Determine the [X, Y] coordinate at the center of the cell enclosing the given text.  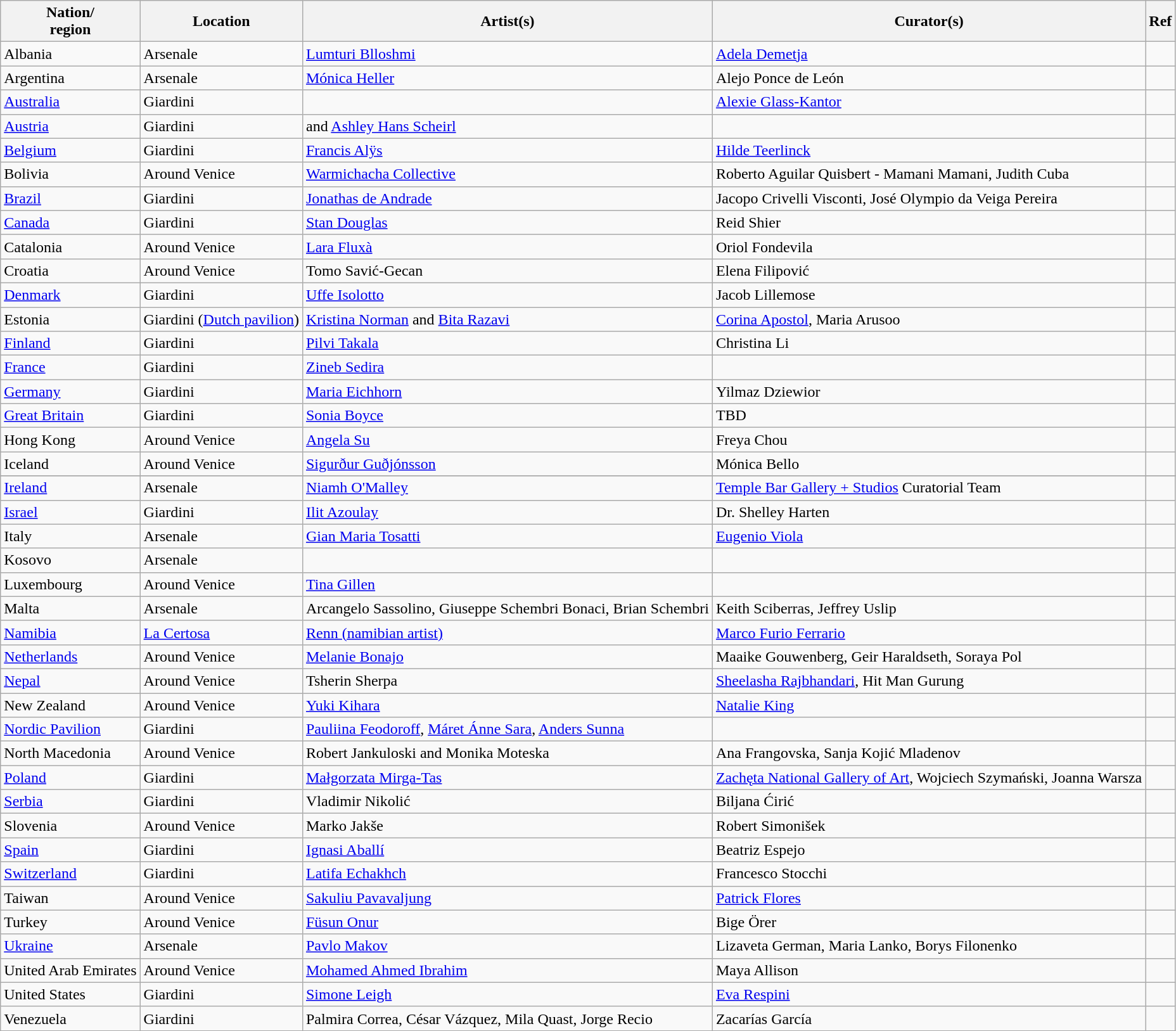
Italy [70, 536]
Austria [70, 126]
Maya Allison [929, 970]
Patrick Flores [929, 898]
Tomo Savić-Gecan [507, 271]
Zachęta National Gallery of Art, Wojciech Szymański, Joanna Warsza [929, 778]
Eugenio Viola [929, 536]
Slovenia [70, 826]
United Arab Emirates [70, 970]
Brazil [70, 198]
Uffe Isolotto [507, 295]
Bige Örer [929, 922]
Jonathas de Andrade [507, 198]
Mohamed Ahmed Ibrahim [507, 970]
Adela Demetja [929, 54]
Bolivia [70, 174]
Zacarías García [929, 1018]
Vladimir Nikolić [507, 802]
Arcangelo Sassolino, Giuseppe Schembri Bonaci, Brian Schembri [507, 608]
Marko Jakše [507, 826]
Palmira Correa, César Vázquez, Mila Quast, Jorge Recio [507, 1018]
Füsun Onur [507, 922]
Nepal [70, 681]
Melanie Bonajo [507, 656]
Canada [70, 222]
Jacopo Crivelli Visconti, José Olympio da Veiga Pereira [929, 198]
Zineb Sedira [507, 368]
Robert Simonišek [929, 826]
Alejo Ponce de León [929, 78]
Great Britain [70, 416]
TBD [929, 416]
Angela Su [507, 440]
Yilmaz Dziewior [929, 392]
Ana Frangovska, Sanja Kojić Mladenov [929, 753]
Sakuliu Pavavaljung [507, 898]
Finland [70, 343]
Francis Alÿs [507, 150]
Catalonia [70, 247]
Christina Li [929, 343]
Sonia Boyce [507, 416]
Renn (namibian artist) [507, 632]
Iceland [70, 464]
Sigurður Guðjónsson [507, 464]
Ukraine [70, 946]
Natalie King [929, 705]
Mónica Bello [929, 464]
Ignasi Aballí [507, 850]
Reid Shier [929, 222]
Mónica Heller [507, 78]
Israel [70, 512]
Warmichacha Collective [507, 174]
Lumturi Blloshmi [507, 54]
Stan Douglas [507, 222]
Giardini (Dutch pavilion) [221, 319]
Australia [70, 102]
Alexie Glass-Kantor [929, 102]
Ireland [70, 488]
Elena Filipović [929, 271]
Corina Apostol, Maria Arusoo [929, 319]
Spain [70, 850]
Pilvi Takala [507, 343]
Luxembourg [70, 584]
Beatriz Espejo [929, 850]
Eva Respini [929, 994]
Latifa Echakhch [507, 874]
Kosovo [70, 560]
Switzerland [70, 874]
Maria Eichhorn [507, 392]
and Ashley Hans Scheirl [507, 126]
Nation/region [70, 22]
Denmark [70, 295]
Jacob Lillemose [929, 295]
Hilde Teerlinck [929, 150]
Niamh O'Malley [507, 488]
Sheelasha Rajbhandari, Hit Man Gurung [929, 681]
Ref [1161, 22]
Hong Kong [70, 440]
Tina Gillen [507, 584]
Belgium [70, 150]
Temple Bar Gallery + Studios Curatorial Team [929, 488]
Gian Maria Tosatti [507, 536]
Dr. Shelley Harten [929, 512]
Tsherin Sherpa [507, 681]
Namibia [70, 632]
Curator(s) [929, 22]
Freya Chou [929, 440]
Argentina [70, 78]
Artist(s) [507, 22]
Małgorzata Mirga-Tas [507, 778]
Serbia [70, 802]
Estonia [70, 319]
Malta [70, 608]
Marco Furio Ferrario [929, 632]
United States [70, 994]
New Zealand [70, 705]
Simone Leigh [507, 994]
Netherlands [70, 656]
Kristina Norman and Bita Razavi [507, 319]
Lizaveta German, Maria Lanko, Borys Filonenko [929, 946]
Pavlo Makov [507, 946]
Pauliina Feodoroff, Máret Ánne Sara, Anders Sunna [507, 729]
Location [221, 22]
Biljana Ćirić [929, 802]
France [70, 368]
Maaike Gouwenberg, Geir Haraldseth, Soraya Pol [929, 656]
Taiwan [70, 898]
Ilit Azoulay [507, 512]
Keith Sciberras, Jeffrey Uslip [929, 608]
North Macedonia [70, 753]
Nordic Pavilion [70, 729]
Venezuela [70, 1018]
Albania [70, 54]
Lara Fluxà [507, 247]
Turkey [70, 922]
Croatia [70, 271]
Germany [70, 392]
Poland [70, 778]
La Certosa [221, 632]
Francesco Stocchi [929, 874]
Roberto Aguilar Quisbert - Mamani Mamani, Judith Cuba [929, 174]
Yuki Kihara [507, 705]
Robert Jankuloski and Monika Moteska [507, 753]
Oriol Fondevila [929, 247]
